Scan for the cell matching the given text and deliver its [X, Y] coordinate at center. 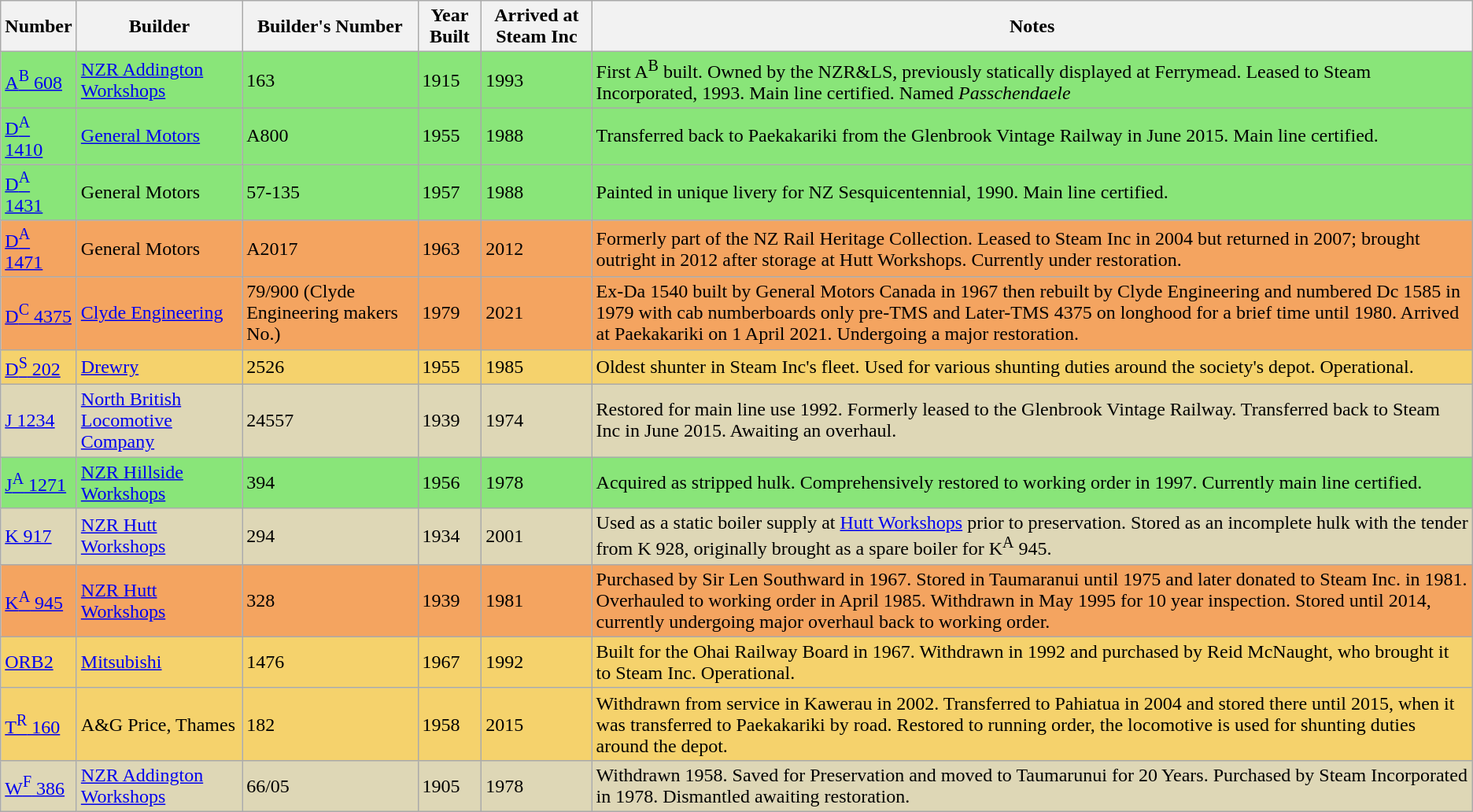
A2017 [330, 249]
1934 [450, 537]
Clyde Engineering [159, 313]
Restored for main line use 1992. Formerly leased to the Glenbrook Vintage Railway. Transferred back to Steam Inc in June 2015. Awaiting an overhaul. [1032, 421]
182 [330, 724]
1915 [450, 80]
Builder's Number [330, 27]
North British Locomotive Company [159, 421]
1963 [450, 249]
AB 608 [39, 80]
Notes [1032, 27]
Builder [159, 27]
Arrived at Steam Inc [537, 27]
2021 [537, 313]
Transferred back to Paekakariki from the Glenbrook Vintage Railway in June 2015. Main line certified. [1032, 136]
1979 [450, 313]
DC 4375 [39, 313]
328 [330, 600]
79/900 (Clyde Engineering makers No.) [330, 313]
DA 1410 [39, 136]
TR 160 [39, 724]
Oldest shunter in Steam Inc's fleet. Used for various shunting duties around the society's depot. Operational. [1032, 367]
1992 [537, 663]
1957 [450, 193]
2012 [537, 249]
1476 [330, 663]
WF 386 [39, 787]
K 917 [39, 537]
2015 [537, 724]
A&G Price, Thames [159, 724]
163 [330, 80]
1956 [450, 483]
Painted in unique livery for NZ Sesquicentennial, 1990. Main line certified. [1032, 193]
1974 [537, 421]
DA 1431 [39, 193]
Acquired as stripped hulk. Comprehensively restored to working order in 1997. Currently main line certified. [1032, 483]
394 [330, 483]
A800 [330, 136]
294 [330, 537]
KA 945 [39, 600]
DS 202 [39, 367]
DA 1471 [39, 249]
57-135 [330, 193]
Mitsubishi [159, 663]
1958 [450, 724]
J 1234 [39, 421]
NZR Hillside Workshops [159, 483]
1981 [537, 600]
1905 [450, 787]
2526 [330, 367]
JA 1271 [39, 483]
66/05 [330, 787]
ORB2 [39, 663]
1985 [537, 367]
2001 [537, 537]
Year Built [450, 27]
Built for the Ohai Railway Board in 1967. Withdrawn in 1992 and purchased by Reid McNaught, who brought it to Steam Inc. Operational. [1032, 663]
1993 [537, 80]
Number [39, 27]
1967 [450, 663]
Drewry [159, 367]
24557 [330, 421]
